Search for the cell housing the specified text and yield its [x, y] center coordinate. 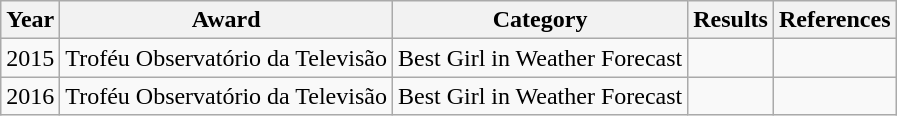
Award [226, 20]
2016 [30, 96]
Year [30, 20]
Results [731, 20]
Category [540, 20]
2015 [30, 58]
References [834, 20]
